Determine the (X, Y) coordinate at the center of the cell enclosing the given text.  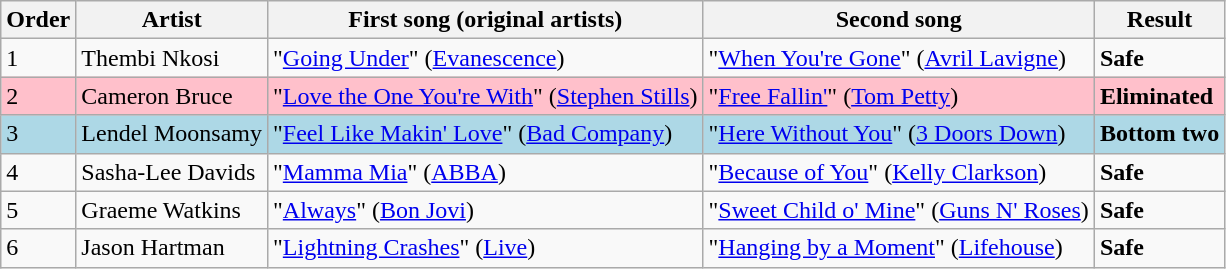
Thembi Nkosi (172, 58)
6 (38, 248)
Sasha-Lee Davids (172, 172)
1 (38, 58)
"Hanging by a Moment" (Lifehouse) (898, 248)
"When You're Gone" (Avril Lavigne) (898, 58)
Cameron Bruce (172, 96)
Result (1159, 20)
"Lightning Crashes" (Live) (485, 248)
4 (38, 172)
"Free Fallin'" (Tom Petty) (898, 96)
"Going Under" (Evanescence) (485, 58)
"Mamma Mia" (ABBA) (485, 172)
"Always" (Bon Jovi) (485, 210)
"Because of You" (Kelly Clarkson) (898, 172)
"Here Without You" (3 Doors Down) (898, 134)
"Love the One You're With" (Stephen Stills) (485, 96)
Graeme Watkins (172, 210)
3 (38, 134)
Lendel Moonsamy (172, 134)
2 (38, 96)
Bottom two (1159, 134)
"Feel Like Makin' Love" (Bad Company) (485, 134)
Order (38, 20)
Artist (172, 20)
Jason Hartman (172, 248)
First song (original artists) (485, 20)
Second song (898, 20)
5 (38, 210)
Eliminated (1159, 96)
"Sweet Child o' Mine" (Guns N' Roses) (898, 210)
